Capture the cell that displays the provided text and extract its [x, y] central coordinate. 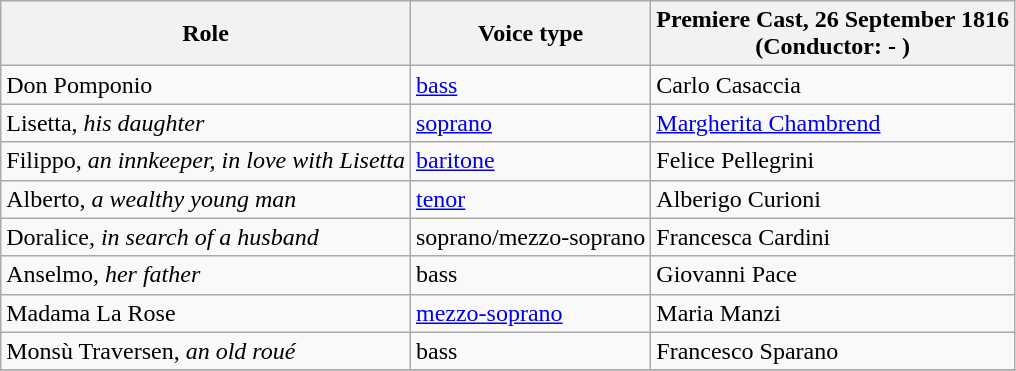
Alberigo Curioni [833, 199]
Margherita Chambrend [833, 123]
Doralice, in search of a husband [206, 237]
Felice Pellegrini [833, 161]
Carlo Casaccia [833, 85]
Anselmo, her father [206, 275]
soprano [530, 123]
Alberto, a wealthy young man [206, 199]
Maria Manzi [833, 313]
Francesca Cardini [833, 237]
Don Pomponio [206, 85]
Madama La Rose [206, 313]
Premiere Cast, 26 September 1816(Conductor: - ) [833, 34]
mezzo-soprano [530, 313]
Voice type [530, 34]
Filippo, an innkeeper, in love with Lisetta [206, 161]
tenor [530, 199]
Francesco Sparano [833, 351]
baritone [530, 161]
Giovanni Pace [833, 275]
soprano/mezzo-soprano [530, 237]
Lisetta, his daughter [206, 123]
Monsù Traversen, an old roué [206, 351]
Role [206, 34]
